Provide the [x, y] coordinate of the cell's center where the given text is located.  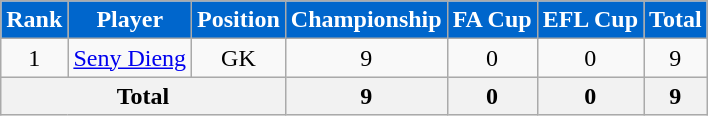
Rank [34, 20]
Championship [366, 20]
FA Cup [492, 20]
Player [130, 20]
Seny Dieng [130, 58]
EFL Cup [590, 20]
GK [239, 58]
1 [34, 58]
Position [239, 20]
